From the cell containing the given text, extract its center point as [x, y] coordinate. 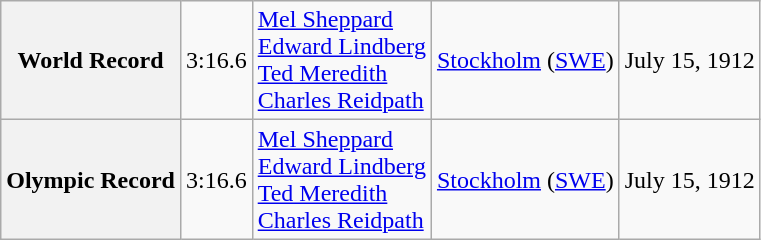
Olympic Record [91, 180]
World Record [91, 60]
